Capture the cell that displays the provided text and extract its (X, Y) central coordinate. 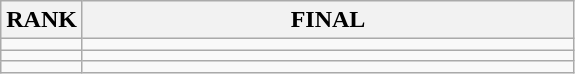
RANK (42, 20)
FINAL (328, 20)
